Pinpoint the cell where the given text exists, returning its [X, Y] midpoint coordinate. 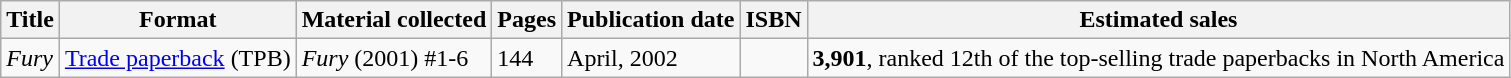
Fury (2001) #1-6 [394, 58]
Material collected [394, 20]
Trade paperback (TPB) [178, 58]
ISBN [774, 20]
Format [178, 20]
3,901, ranked 12th of the top-selling trade paperbacks in North America [1158, 58]
Title [30, 20]
Pages [527, 20]
144 [527, 58]
April, 2002 [651, 58]
Estimated sales [1158, 20]
Fury [30, 58]
Publication date [651, 20]
